Return the (X, Y) coordinate for the center point of the cell that contains the specified text.  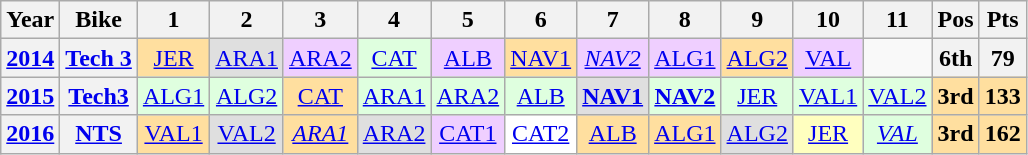
Bike (99, 20)
3 (320, 20)
CAT2 (541, 134)
Year (30, 20)
2016 (30, 134)
7 (613, 20)
162 (1002, 134)
5 (468, 20)
2 (247, 20)
CAT1 (468, 134)
Tech3 (99, 96)
133 (1002, 96)
79 (1002, 58)
9 (757, 20)
10 (828, 20)
2015 (30, 96)
Pos (956, 20)
8 (685, 20)
6 (541, 20)
6th (956, 58)
4 (394, 20)
1 (173, 20)
NTS (99, 134)
Tech 3 (99, 58)
Pts (1002, 20)
2014 (30, 58)
11 (898, 20)
